From the cell containing the given text, extract its center point as [X, Y] coordinate. 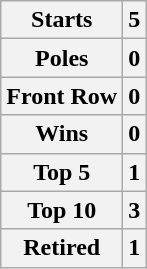
Front Row [62, 96]
Top 5 [62, 172]
Starts [62, 20]
Wins [62, 134]
3 [134, 210]
Retired [62, 248]
Poles [62, 58]
Top 10 [62, 210]
5 [134, 20]
